Determine the (X, Y) coordinate at the center of the cell enclosing the given text.  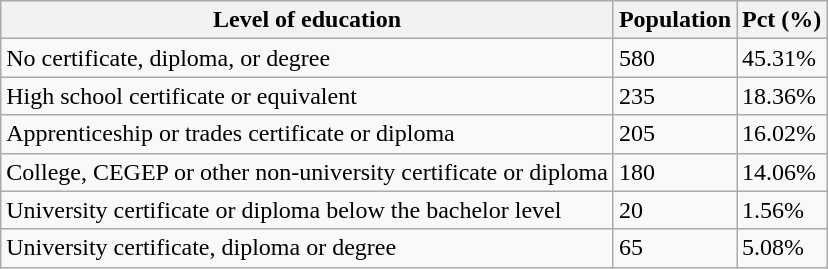
16.02% (782, 134)
College, CEGEP or other non-university certificate or diploma (308, 172)
45.31% (782, 58)
Level of education (308, 20)
180 (674, 172)
580 (674, 58)
18.36% (782, 96)
14.06% (782, 172)
Pct (%) (782, 20)
Apprenticeship or trades certificate or diploma (308, 134)
5.08% (782, 248)
65 (674, 248)
No certificate, diploma, or degree (308, 58)
205 (674, 134)
High school certificate or equivalent (308, 96)
University certificate or diploma below the bachelor level (308, 210)
1.56% (782, 210)
Population (674, 20)
University certificate, diploma or degree (308, 248)
20 (674, 210)
235 (674, 96)
